Provide the [X, Y] coordinate of the cell's center where the given text is located.  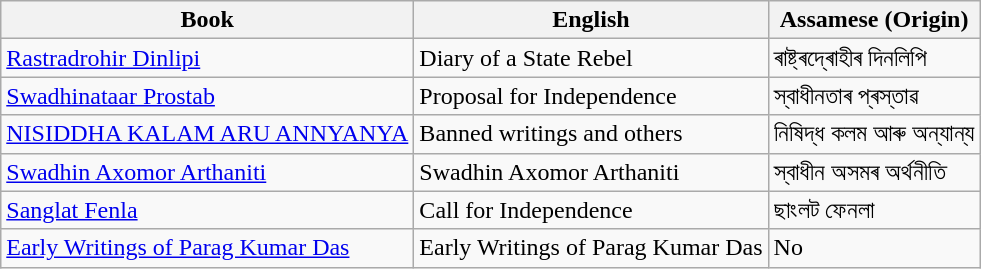
Assamese (Origin) [874, 20]
ছাংলট ফেনলা [874, 210]
English [591, 20]
ৰাষ্ট্ৰদ্ৰোহীৰ দিনলিপি [874, 58]
Diary of a State Rebel [591, 58]
Rastradrohir Dinlipi [208, 58]
Call for Independence [591, 210]
স্বাধীন অসমৰ অৰ্থনীতি [874, 172]
No [874, 248]
Banned writings and others [591, 134]
Book [208, 20]
Proposal for Independence [591, 96]
স্বাধীনতাৰ প্ৰস্তাৱ [874, 96]
নিষিদ্ধ কলম আৰু অন্যান্য [874, 134]
Swadhinataar Prostab [208, 96]
NISIDDHA KALAM ARU ANNYANYA [208, 134]
Sanglat Fenla [208, 210]
